Detect which cell encompasses the target text, then output its [X, Y] center coordinate. 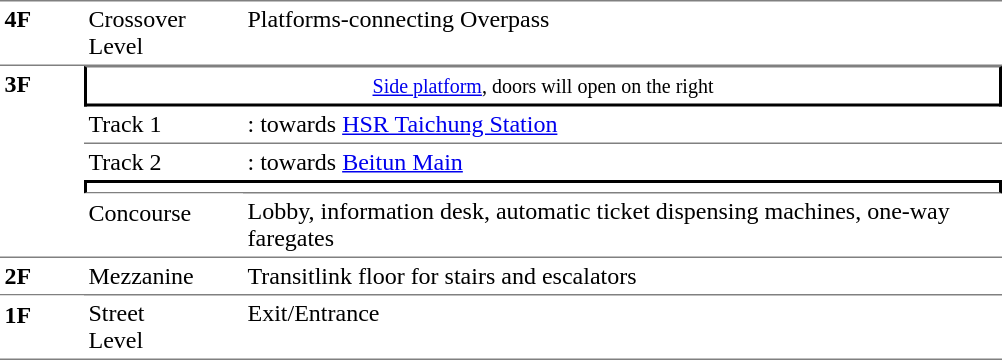
Lobby, information desk, automatic ticket dispensing machines, one-way faregates [622, 226]
StreetLevel [164, 328]
Track 2 [164, 162]
Track 1 [164, 125]
CrossoverLevel [164, 33]
: towards HSR Taichung Station [622, 125]
Side platform, doors will open on the right [543, 86]
: towards Beitun Main [622, 162]
3F [42, 161]
Platforms-connecting Overpass [622, 33]
Exit/Entrance [622, 328]
Concourse [164, 226]
2F [42, 276]
1F [42, 328]
4F [42, 33]
Transitlink floor for stairs and escalators [622, 276]
Mezzanine [164, 276]
